Return the (X, Y) coordinate for the center point of the cell that contains the specified text.  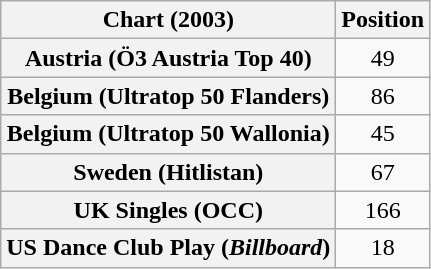
US Dance Club Play (Billboard) (168, 248)
86 (383, 96)
18 (383, 248)
Chart (2003) (168, 20)
45 (383, 134)
Austria (Ö3 Austria Top 40) (168, 58)
Belgium (Ultratop 50 Wallonia) (168, 134)
Sweden (Hitlistan) (168, 172)
Belgium (Ultratop 50 Flanders) (168, 96)
67 (383, 172)
166 (383, 210)
Position (383, 20)
49 (383, 58)
UK Singles (OCC) (168, 210)
